Identify which cell holds the provided text, then report its (x, y) central coordinate. 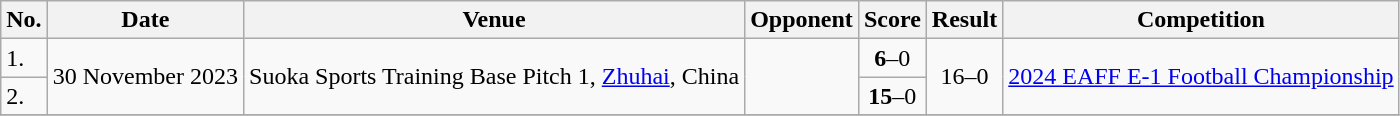
2. (24, 96)
Venue (494, 20)
Result (964, 20)
15–0 (892, 96)
16–0 (964, 77)
1. (24, 58)
2024 EAFF E-1 Football Championship (1201, 77)
Opponent (802, 20)
Competition (1201, 20)
30 November 2023 (145, 77)
Score (892, 20)
Suoka Sports Training Base Pitch 1, Zhuhai, China (494, 77)
6–0 (892, 58)
No. (24, 20)
Date (145, 20)
